Search for the cell housing the specified text and yield its [X, Y] center coordinate. 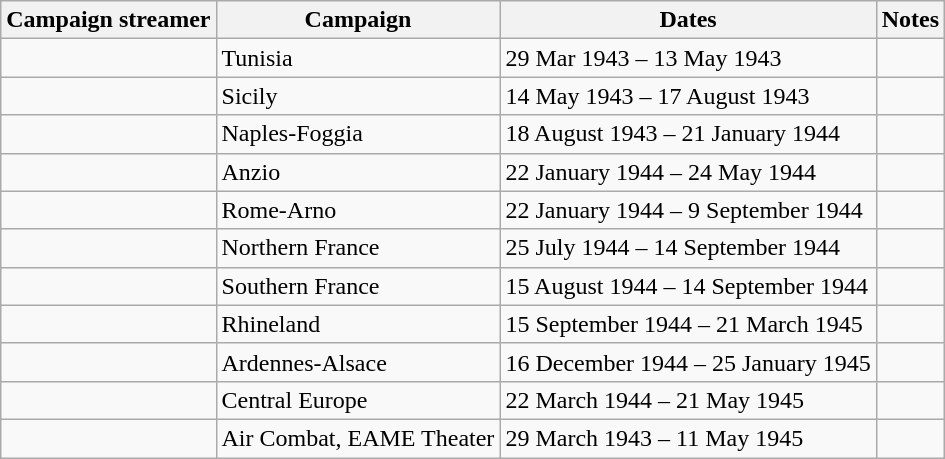
Campaign streamer [108, 20]
16 December 1944 – 25 January 1945 [688, 362]
25 July 1944 – 14 September 1944 [688, 248]
Campaign [358, 20]
Notes [910, 20]
Air Combat, EAME Theater [358, 438]
Naples-Foggia [358, 134]
15 September 1944 – 21 March 1945 [688, 324]
22 March 1944 – 21 May 1945 [688, 400]
Central Europe [358, 400]
18 August 1943 – 21 January 1944 [688, 134]
Anzio [358, 172]
Sicily [358, 96]
14 May 1943 – 17 August 1943 [688, 96]
Ardennes-Alsace [358, 362]
Rome-Arno [358, 210]
Northern France [358, 248]
Dates [688, 20]
22 January 1944 – 9 September 1944 [688, 210]
15 August 1944 – 14 September 1944 [688, 286]
29 March 1943 – 11 May 1945 [688, 438]
Rhineland [358, 324]
22 January 1944 – 24 May 1944 [688, 172]
Tunisia [358, 58]
29 Mar 1943 – 13 May 1943 [688, 58]
Southern France [358, 286]
